Search for the cell housing the specified text and yield its [X, Y] center coordinate. 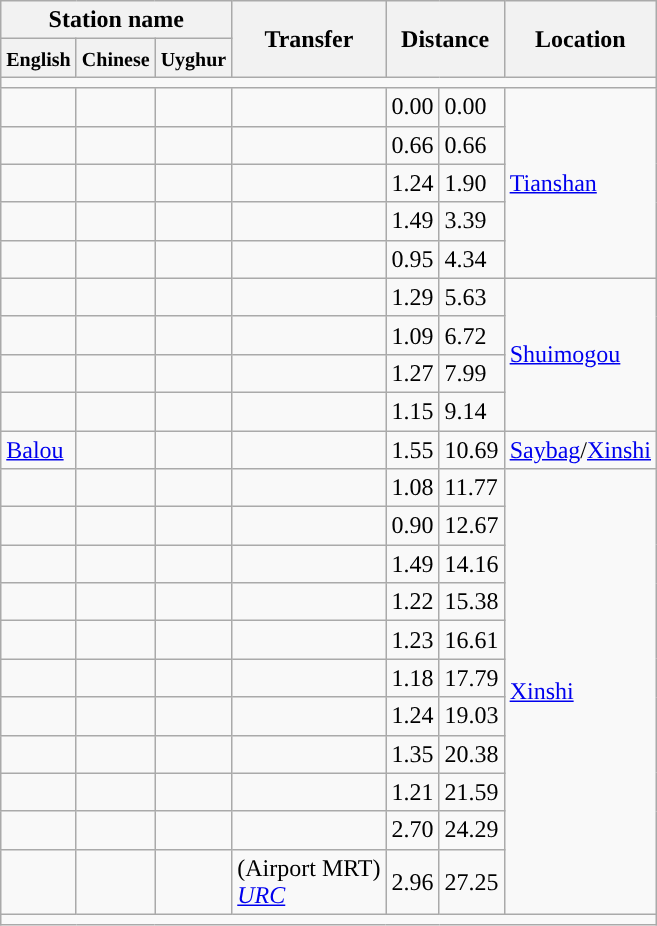
3.39 [472, 221]
24.29 [472, 830]
1.90 [472, 183]
Station name [116, 20]
1.18 [412, 678]
20.38 [472, 754]
15.38 [472, 602]
10.69 [472, 449]
1.29 [412, 297]
1.15 [412, 411]
16.61 [472, 640]
Uyghur [194, 58]
17.79 [472, 678]
19.03 [472, 716]
1.55 [412, 449]
Saybag/Xinshi [580, 449]
2.70 [412, 830]
Chinese [116, 58]
1.09 [412, 335]
6.72 [472, 335]
Shuimogou [580, 354]
1.08 [412, 488]
9.14 [472, 411]
1.27 [412, 373]
2.96 [412, 882]
5.63 [472, 297]
0.90 [412, 526]
4.34 [472, 259]
Xinshi [580, 692]
11.77 [472, 488]
1.35 [412, 754]
English [39, 58]
Tianshan [580, 183]
12.67 [472, 526]
0.95 [412, 259]
27.25 [472, 882]
(Airport MRT) URC [309, 882]
1.23 [412, 640]
Balou [39, 449]
21.59 [472, 792]
Location [580, 39]
1.22 [412, 602]
Distance [445, 39]
14.16 [472, 564]
1.21 [412, 792]
Transfer [309, 39]
7.99 [472, 373]
